Detect which cell encompasses the target text, then output its [X, Y] center coordinate. 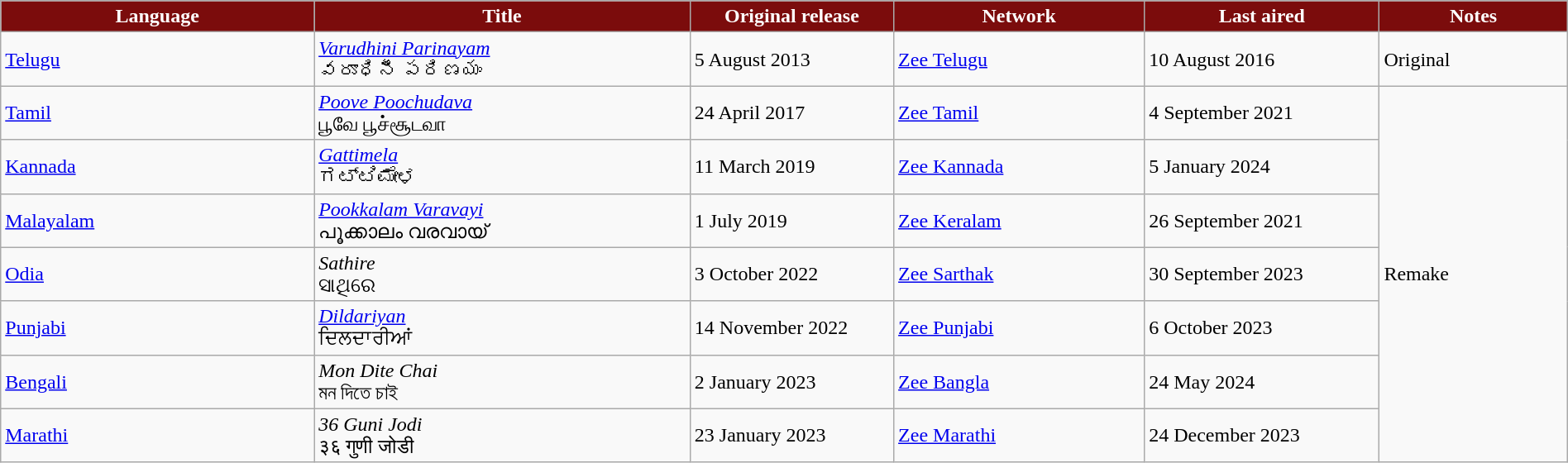
Zee Kannada [1019, 167]
5 August 2013 [791, 60]
24 May 2024 [1262, 382]
Zee Sarthak [1019, 274]
Poove Poochudava பூவே பூச்சூடவா [503, 112]
Title [503, 17]
2 January 2023 [791, 382]
4 September 2021 [1262, 112]
Mon Dite Chai মন দিতে চাই [503, 382]
24 December 2023 [1262, 435]
Bengali [157, 382]
5 January 2024 [1262, 167]
1 July 2019 [791, 220]
Remake [1474, 274]
Dildariyan ਦਿਲਦਾਰੀਆਂ [503, 327]
Last aired [1262, 17]
Language [157, 17]
3 October 2022 [791, 274]
Telugu [157, 60]
Original release [791, 17]
Malayalam [157, 220]
6 October 2023 [1262, 327]
Zee Bangla [1019, 382]
Varudhini Parinayam వరూధినీ పరిణయం [503, 60]
Pookkalam Varavayi പൂക്കാലം വരവായ് [503, 220]
Zee Punjabi [1019, 327]
Zee Tamil [1019, 112]
24 April 2017 [791, 112]
Network [1019, 17]
14 November 2022 [791, 327]
23 January 2023 [791, 435]
11 March 2019 [791, 167]
36 Guni Jodi ३६ गुणी जोडी [503, 435]
Punjabi [157, 327]
Original [1474, 60]
Zee Keralam [1019, 220]
26 September 2021 [1262, 220]
Kannada [157, 167]
Zee Marathi [1019, 435]
Sathire ସାଥିରେ [503, 274]
Zee Telugu [1019, 60]
Notes [1474, 17]
Marathi [157, 435]
Tamil [157, 112]
30 September 2023 [1262, 274]
Gattimela ಗಟ್ಟಿಮೇಳ [503, 167]
10 August 2016 [1262, 60]
Odia [157, 274]
